From the cell containing the given text, extract its center point as (X, Y) coordinate. 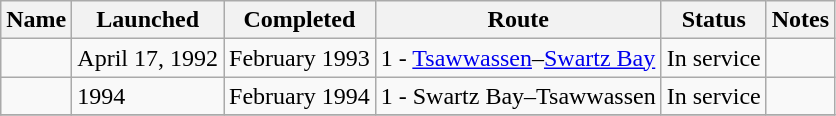
February 1993 (300, 58)
1994 (148, 96)
Launched (148, 20)
1 - Tsawwassen–Swartz Bay (518, 58)
February 1994 (300, 96)
Completed (300, 20)
April 17, 1992 (148, 58)
Notes (800, 20)
Name (36, 20)
Status (714, 20)
Route (518, 20)
1 - Swartz Bay–Tsawwassen (518, 96)
